Output the [X, Y] coordinate of the center of the cell containing the given text.  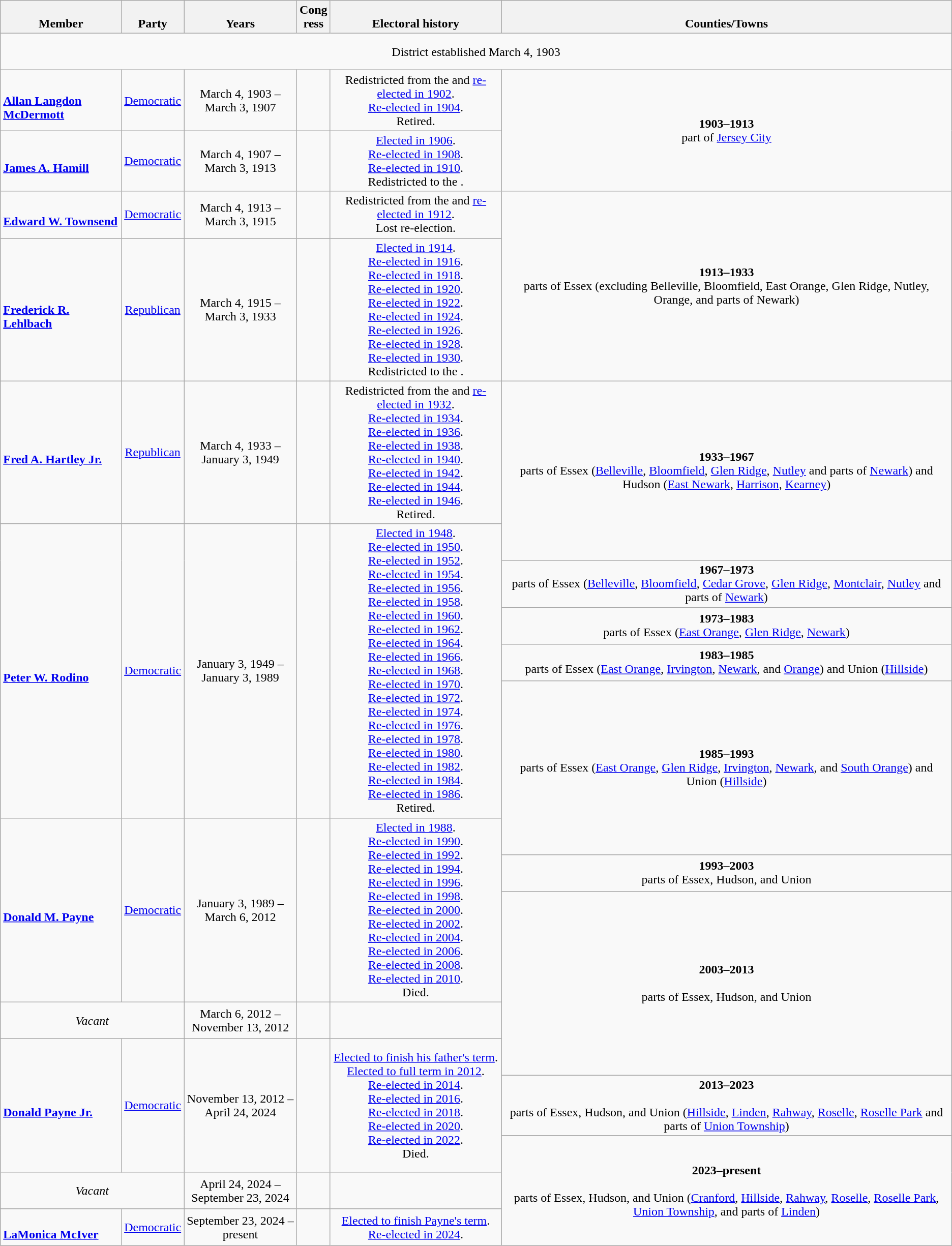
April 24, 2024 –September 23, 2024 [241, 1191]
1933–1967parts of Essex (Belleville, Bloomfield, Glen Ridge, Nutley and parts of Newark) and Hudson (East Newark, Harrison, Kearney) [726, 471]
September 23, 2024 –present [241, 1227]
2013–2023parts of Essex, Hudson, and Union (Hillside, Linden, Rahway, Roselle, Roselle Park and parts of Union Township) [726, 1106]
March 4, 1913 –March 3, 1915 [241, 215]
March 4, 1903 –March 3, 1907 [241, 101]
Elected to finish Payne's term.Re-elected in 2024. [416, 1227]
Counties/Towns [726, 17]
March 6, 2012 –November 13, 2012 [241, 1020]
Electoral history [416, 17]
March 4, 1907 –March 3, 1913 [241, 161]
Donald Payne Jr. [61, 1106]
1913–1933parts of Essex (excluding Belleville, Bloomfield, East Orange, Glen Ridge, Nutley, Orange, and parts of Newark) [726, 286]
Fred A. Hartley Jr. [61, 453]
Allan Langdon McDermott [61, 101]
Elected in 1906.Re-elected in 1908.Re-elected in 1910.Redistricted to the . [416, 161]
Redistricted from the and re-elected in 1902.Re-elected in 1904.Retired. [416, 101]
1993–2003parts of Essex, Hudson, and Union [726, 873]
2023–presentparts of Essex, Hudson, and Union (Cranford, Hillside, Rahway, Roselle, Roselle Park, Union Township, and parts of Linden) [726, 1191]
Frederick R. Lehlbach [61, 309]
1967–1973parts of Essex (Belleville, Bloomfield, Cedar Grove, Glen Ridge, Montclair, Nutley and parts of Newark) [726, 584]
1973–1983parts of Essex (East Orange, Glen Ridge, Newark) [726, 626]
District established March 4, 1903 [476, 52]
Redistricted from the and re-elected in 1912.Lost re-election. [416, 215]
Peter W. Rodino [61, 671]
Party [153, 17]
2003–2013parts of Essex, Hudson, and Union [726, 983]
Edward W. Townsend [61, 215]
1903–1913part of Jersey City [726, 131]
1983–1985parts of Essex (East Orange, Irvington, Newark, and Orange) and Union (Hillside) [726, 662]
November 13, 2012 –April 24, 2024 [241, 1106]
Donald M. Payne [61, 910]
Member [61, 17]
James A. Hamill [61, 161]
January 3, 1949 –January 3, 1989 [241, 671]
January 3, 1989 –March 6, 2012 [241, 910]
Congress [313, 17]
1985–1993parts of Essex (East Orange, Glen Ridge, Irvington, Newark, and South Orange) and Union (Hillside) [726, 767]
March 4, 1933 –January 3, 1949 [241, 453]
March 4, 1915 –March 3, 1933 [241, 309]
Years [241, 17]
LaMonica McIver [61, 1227]
